Search for the cell housing the specified text and yield its (X, Y) center coordinate. 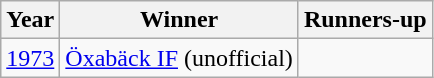
Öxabäck IF (unofficial) (180, 58)
1973 (30, 58)
Runners-up (365, 20)
Year (30, 20)
Winner (180, 20)
